Detect which cell encompasses the target text, then output its [X, Y] center coordinate. 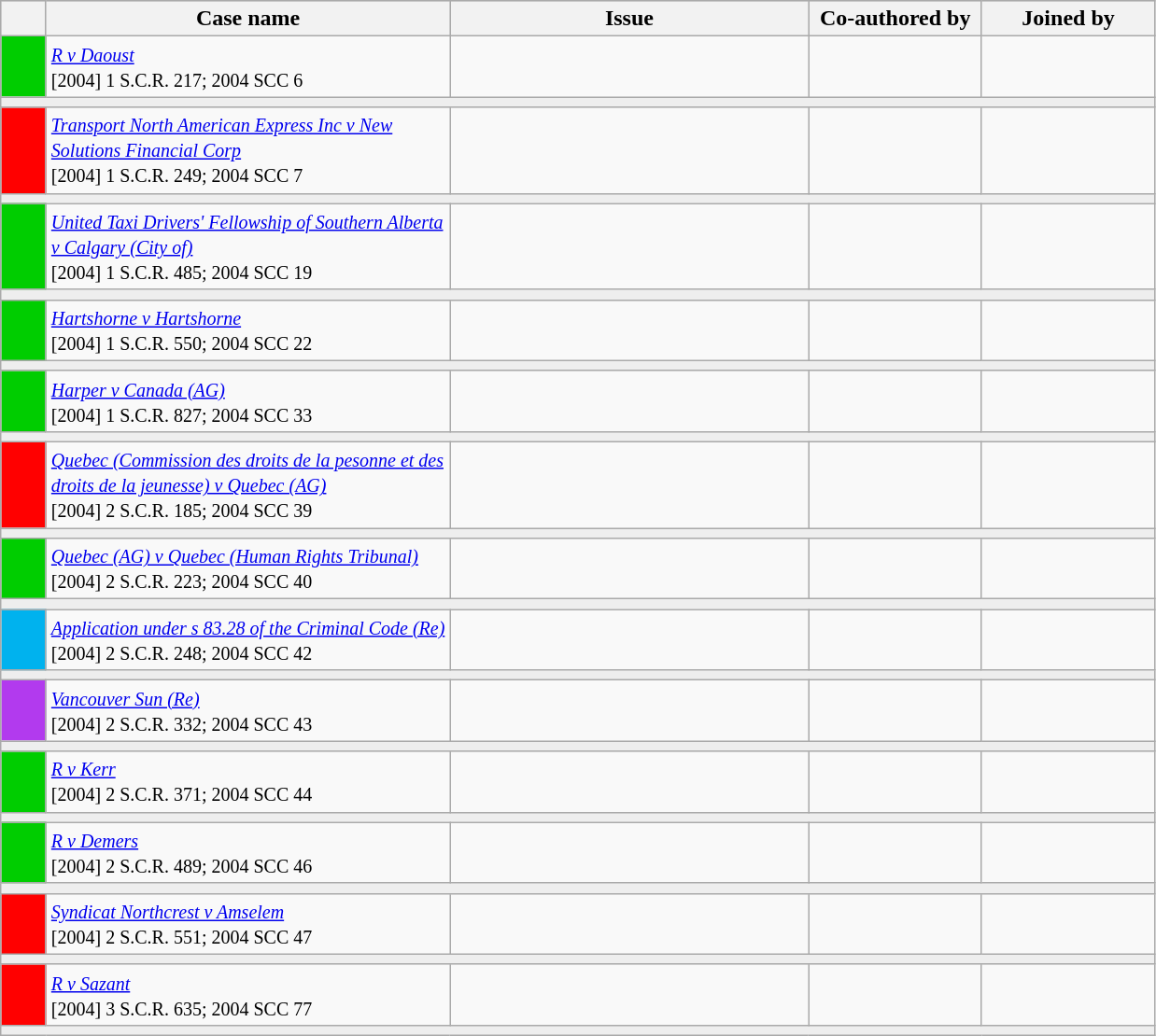
Application under s 83.28 of the Criminal Code (Re) [2004] 2 S.C.R. 248; 2004 SCC 42 [248, 640]
Syndicat Northcrest v Amselem [2004] 2 S.C.R. 551; 2004 SCC 47 [248, 924]
Hartshorne v Hartshorne [2004] 1 S.C.R. 550; 2004 SCC 22 [248, 330]
Quebec (Commission des droits de la pesonne et des droits de la jeunesse) v Quebec (AG) [2004] 2 S.C.R. 185; 2004 SCC 39 [248, 484]
R v Kerr [2004] 2 S.C.R. 371; 2004 SCC 44 [248, 782]
Quebec (AG) v Quebec (Human Rights Tribunal) [2004] 2 S.C.R. 223; 2004 SCC 40 [248, 569]
Harper v Canada (AG) [2004] 1 S.C.R. 827; 2004 SCC 33 [248, 401]
Transport North American Express Inc v New Solutions Financial Corp [2004] 1 S.C.R. 249; 2004 SCC 7 [248, 150]
Co-authored by [895, 19]
R v Demers [2004] 2 S.C.R. 489; 2004 SCC 46 [248, 853]
Joined by [1068, 19]
Case name [248, 19]
R v Daoust [2004] 1 S.C.R. 217; 2004 SCC 6 [248, 67]
Issue [629, 19]
United Taxi Drivers' Fellowship of Southern Alberta v Calgary (City of) [2004] 1 S.C.R. 485; 2004 SCC 19 [248, 246]
R v Sazant [2004] 3 S.C.R. 635; 2004 SCC 77 [248, 995]
Vancouver Sun (Re) [2004] 2 S.C.R. 332; 2004 SCC 43 [248, 711]
